Capture the cell that displays the provided text and extract its (X, Y) central coordinate. 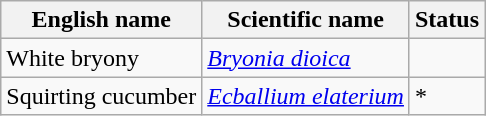
Scientific name (306, 20)
Ecballium elaterium (306, 96)
* (446, 96)
English name (102, 20)
Bryonia dioica (306, 58)
White bryony (102, 58)
Status (446, 20)
Squirting cucumber (102, 96)
